Return the (X, Y) coordinate for the center point of the cell that contains the specified text.  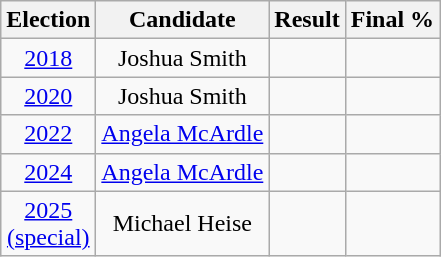
Michael Heise (182, 224)
Candidate (182, 20)
2025(special) (48, 224)
Election (48, 20)
Result (307, 20)
Final % (392, 20)
2018 (48, 58)
2022 (48, 134)
2020 (48, 96)
2024 (48, 172)
